From the cell containing the given text, extract its center point as (X, Y) coordinate. 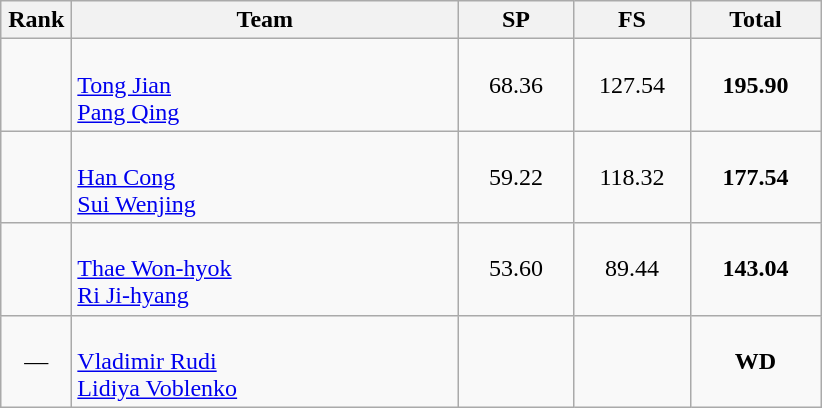
59.22 (516, 177)
195.90 (756, 85)
— (36, 361)
Rank (36, 20)
FS (632, 20)
Tong JianPang Qing (265, 85)
53.60 (516, 269)
118.32 (632, 177)
WD (756, 361)
Total (756, 20)
Thae Won-hyokRi Ji-hyang (265, 269)
SP (516, 20)
177.54 (756, 177)
Vladimir RudiLidiya Voblenko (265, 361)
89.44 (632, 269)
Team (265, 20)
68.36 (516, 85)
127.54 (632, 85)
143.04 (756, 269)
Han CongSui Wenjing (265, 177)
